Capture the cell that displays the provided text and extract its [x, y] central coordinate. 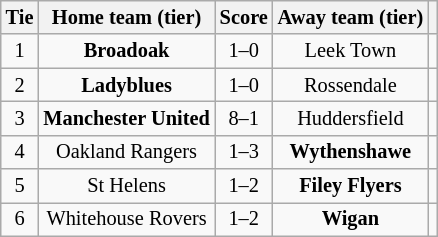
3 [20, 118]
Filey Flyers [350, 186]
Ladyblues [126, 85]
Manchester United [126, 118]
Wigan [350, 219]
Broadoak [126, 51]
8–1 [244, 118]
Home team (tier) [126, 17]
Score [244, 17]
Away team (tier) [350, 17]
6 [20, 219]
St Helens [126, 186]
Leek Town [350, 51]
2 [20, 85]
5 [20, 186]
4 [20, 152]
1–3 [244, 152]
1 [20, 51]
Whitehouse Rovers [126, 219]
Huddersfield [350, 118]
Wythenshawe [350, 152]
Oakland Rangers [126, 152]
Tie [20, 17]
Rossendale [350, 85]
